Output the (x, y) coordinate of the center of the cell containing the given text.  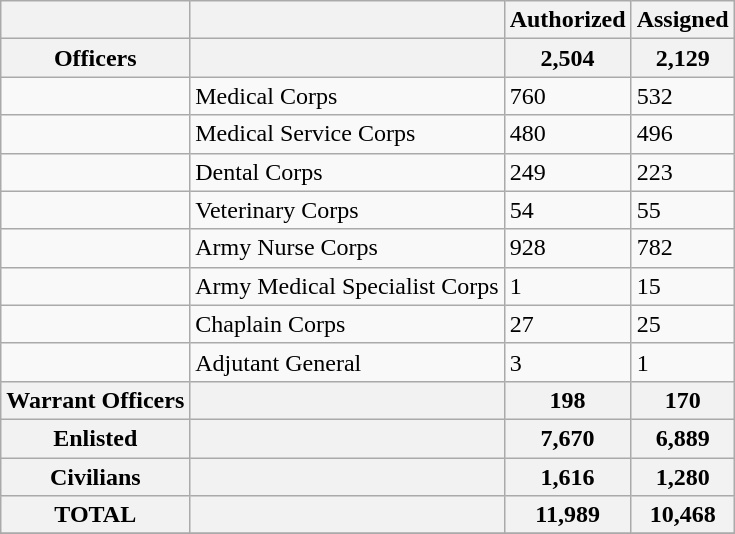
532 (682, 96)
54 (568, 210)
928 (568, 248)
Chaplain Corps (347, 324)
249 (568, 172)
Assigned (682, 20)
55 (682, 210)
198 (568, 400)
Authorized (568, 20)
6,889 (682, 438)
Medical Corps (347, 96)
Army Nurse Corps (347, 248)
1,616 (568, 477)
2,504 (568, 58)
Civilians (96, 477)
11,989 (568, 515)
15 (682, 286)
25 (682, 324)
760 (568, 96)
3 (568, 362)
223 (682, 172)
Enlisted (96, 438)
Dental Corps (347, 172)
170 (682, 400)
TOTAL (96, 515)
2,129 (682, 58)
496 (682, 134)
7,670 (568, 438)
Officers (96, 58)
10,468 (682, 515)
Army Medical Specialist Corps (347, 286)
Adjutant General (347, 362)
1,280 (682, 477)
480 (568, 134)
Veterinary Corps (347, 210)
782 (682, 248)
Medical Service Corps (347, 134)
27 (568, 324)
Warrant Officers (96, 400)
